Search for the cell housing the specified text and yield its [X, Y] center coordinate. 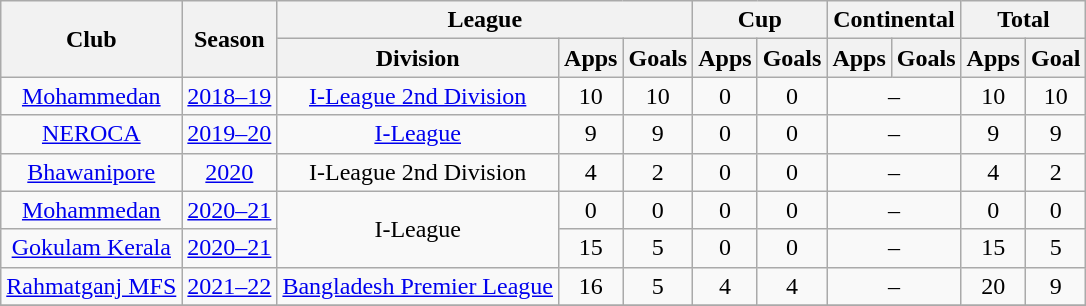
Rahmatganj MFS [92, 286]
2018–19 [230, 96]
Gokulam Kerala [92, 248]
League [485, 20]
2020 [230, 172]
2019–20 [230, 134]
20 [993, 286]
Bangladesh Premier League [418, 286]
2021–22 [230, 286]
Bhawanipore [92, 172]
Total [1024, 20]
Cup [760, 20]
Division [418, 58]
NEROCA [92, 134]
Continental [894, 20]
16 [591, 286]
Goal [1055, 58]
Season [230, 39]
Club [92, 39]
